Locate the cell with the specified text and output its (x, y) center coordinate. 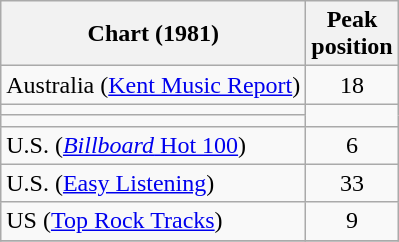
18 (352, 85)
Australia (Kent Music Report) (154, 85)
U.S. (Easy Listening) (154, 183)
9 (352, 221)
33 (352, 183)
6 (352, 145)
Chart (1981) (154, 34)
US (Top Rock Tracks) (154, 221)
U.S. (Billboard Hot 100) (154, 145)
Peakposition (352, 34)
